Scan for the cell matching the given text and deliver its [X, Y] coordinate at center. 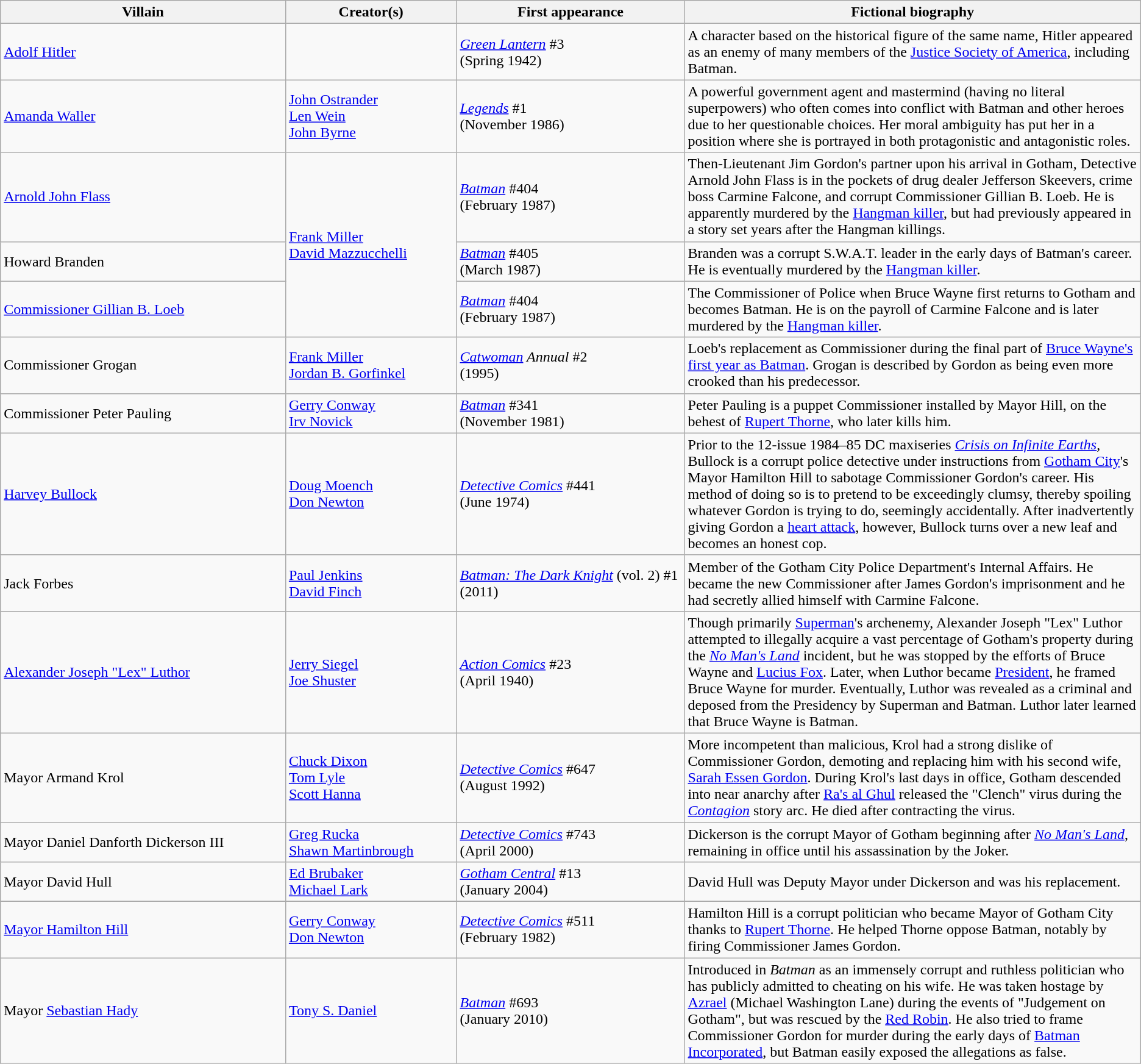
Mayor Sebastian Hady [143, 1011]
Chuck DixonTom LyleScott Hanna [371, 777]
Mayor Hamilton Hill [143, 930]
Catwoman Annual #2(1995) [570, 365]
John OstranderLen WeinJohn Byrne [371, 116]
Frank MillerDavid Mazzucchelli [371, 245]
Detective Comics #743(April 2000) [570, 841]
Branden was a corrupt S.W.A.T. leader in the early days of Batman's career. He is eventually murdered by the Hangman killer. [912, 261]
Commissioner Grogan [143, 365]
Jack Forbes [143, 583]
Harvey Bullock [143, 494]
First appearance [570, 12]
Jerry SiegelJoe Shuster [371, 672]
Batman #405(March 1987) [570, 261]
Action Comics #23(April 1940) [570, 672]
Mayor Daniel Danforth Dickerson III [143, 841]
Gerry ConwayDon Newton [371, 930]
Howard Branden [143, 261]
Dickerson is the corrupt Mayor of Gotham beginning after No Man's Land, remaining in office until his assassination by the Joker. [912, 841]
Amanda Waller [143, 116]
Batman #341(November 1981) [570, 413]
Commissioner Gillian B. Loeb [143, 309]
David Hull was Deputy Mayor under Dickerson and was his replacement. [912, 882]
Ed BrubakerMichael Lark [371, 882]
Paul JenkinsDavid Finch [371, 583]
Creator(s) [371, 12]
Fictional biography [912, 12]
Mayor Armand Krol [143, 777]
Gotham Central #13(January 2004) [570, 882]
Batman #693(January 2010) [570, 1011]
Arnold John Flass [143, 197]
Frank MillerJordan B. Gorfinkel [371, 365]
Villain [143, 12]
Alexander Joseph "Lex" Luthor [143, 672]
Commissioner Peter Pauling [143, 413]
Batman: The Dark Knight (vol. 2) #1(2011) [570, 583]
Tony S. Daniel [371, 1011]
Greg RuckaShawn Martinbrough [371, 841]
Detective Comics #511(February 1982) [570, 930]
Adolf Hitler [143, 52]
Doug MoenchDon Newton [371, 494]
Detective Comics #647(August 1992) [570, 777]
Gerry ConwayIrv Novick [371, 413]
Detective Comics #441(June 1974) [570, 494]
Peter Pauling is a puppet Commissioner installed by Mayor Hill, on the behest of Rupert Thorne, who later kills him. [912, 413]
Green Lantern #3(Spring 1942) [570, 52]
Legends #1(November 1986) [570, 116]
Mayor David Hull [143, 882]
